Provide the [x, y] coordinate of the cell's center where the given text is located.  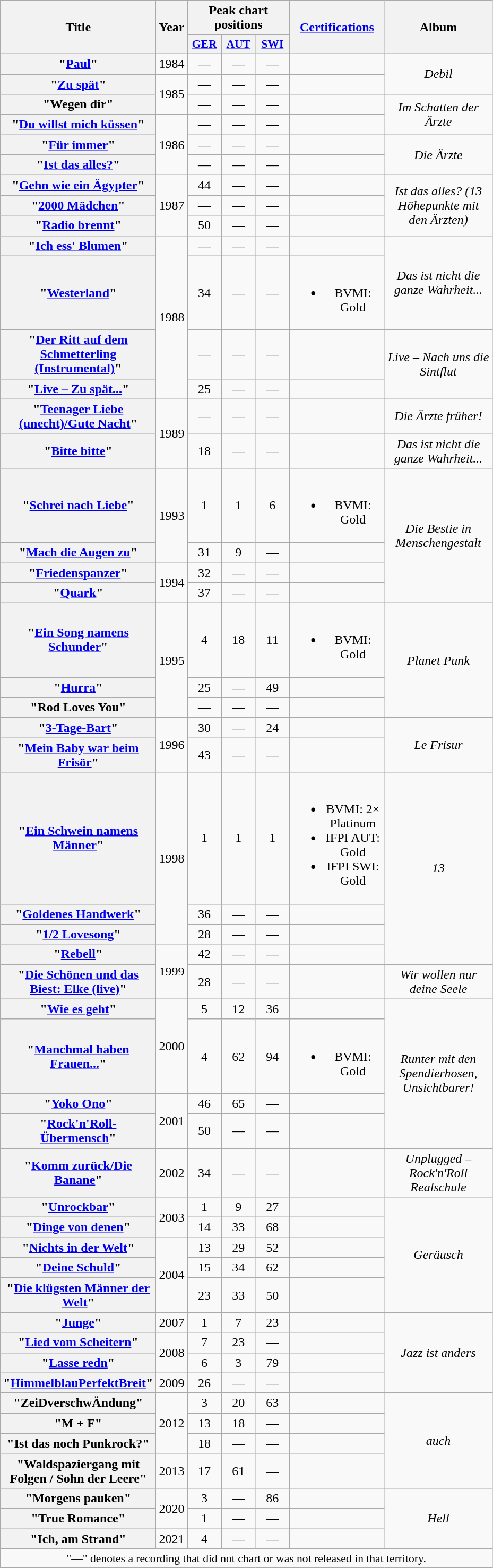
"Teenager Liebe (unecht)/Gute Nacht" [79, 416]
"Du willst mich küssen" [79, 125]
"Ich ess' Blumen" [79, 246]
"Mach die Augen zu" [79, 552]
BVMI: 2× PlatinumIFPI AUT: GoldIFPI SWI: Gold [336, 838]
52 [272, 1248]
Hell [438, 1518]
AUT [238, 45]
Debil [438, 74]
"HimmelblauPerfektBreit" [79, 1383]
"Mein Baby war beim Frisör" [79, 755]
"Für immer" [79, 145]
24 [272, 728]
"True Romance" [79, 1518]
Runter mit den Spendierhosen, Unsichtbarer! [438, 1074]
2021 [172, 1539]
5 [204, 1009]
1987 [172, 205]
"Wegen dir" [79, 104]
"Quark" [79, 593]
"Dinge von denen" [79, 1227]
86 [272, 1498]
"Yoko Ono" [79, 1103]
"Der Ritt auf dem Schmetterling (Instrumental)" [79, 354]
"3-Tage-Bart" [79, 728]
2003 [172, 1217]
"Morgens pauken" [79, 1498]
1998 [172, 858]
46 [204, 1103]
Live – Nach uns die Sintflut [438, 364]
2013 [172, 1470]
"Bitte bitte" [79, 451]
"Ist das alles?" [79, 165]
Wir wollen nur deine Seele [438, 981]
"Nichts in der Welt" [79, 1248]
"—" denotes a recording that did not chart or was not released in that territory. [246, 1558]
1995 [172, 660]
"Ist das noch Punkrock?" [79, 1443]
"Westerland" [79, 293]
1988 [172, 317]
2007 [172, 1322]
65 [238, 1103]
GER [204, 45]
37 [204, 593]
"Hurra" [79, 687]
1994 [172, 582]
2001 [172, 1120]
"Die Schönen und das Biest: Elke (live)" [79, 981]
Ist das alles? (13 Höhepunkte mit den Ärzten) [438, 205]
Die Ärzte früher! [438, 416]
27 [272, 1207]
Jazz ist anders [438, 1353]
"2000 Mädchen" [79, 205]
"Wie es geht" [79, 1009]
2004 [172, 1275]
44 [204, 185]
auch [438, 1441]
Planet Punk [438, 660]
1999 [172, 972]
12 [238, 1009]
"1/2 Lovesong" [79, 934]
Le Frisur [438, 745]
42 [204, 954]
2009 [172, 1383]
79 [272, 1363]
SWI [272, 45]
"M + F" [79, 1423]
Die Ärzte [438, 155]
Album [438, 28]
2002 [172, 1172]
1985 [172, 94]
30 [204, 728]
"Radio brennt" [79, 225]
"Lasse redn" [79, 1363]
"Deine Schuld" [79, 1268]
"Rock'n'Roll-Übermensch" [79, 1131]
43 [204, 755]
32 [204, 572]
49 [272, 687]
1986 [172, 145]
"Rebell" [79, 954]
"Paul" [79, 64]
68 [272, 1227]
"Waldspaziergang mit Folgen / Sohn der Leere" [79, 1470]
"Unrockbar" [79, 1207]
"Rod Loves You" [79, 708]
1989 [172, 433]
"ZeiDverschwÄndung" [79, 1403]
94 [272, 1056]
2000 [172, 1046]
"Ich, am Strand" [79, 1539]
2008 [172, 1353]
63 [272, 1403]
11 [272, 640]
61 [238, 1470]
Year [172, 28]
15 [204, 1268]
26 [204, 1383]
"Junge" [79, 1322]
"Live – Zu spät..." [79, 389]
Im Schatten der Ärzte [438, 115]
2012 [172, 1423]
"Lied vom Scheitern" [79, 1343]
1984 [172, 64]
Die Bestie in Menschengestalt [438, 535]
20 [238, 1403]
Unplugged – Rock'n'Roll Realschule [438, 1172]
"Ein Song namens Schunder" [79, 640]
"Ein Schwein namens Männer" [79, 838]
14 [204, 1227]
"Komm zurück/Die Banane" [79, 1172]
1996 [172, 745]
1993 [172, 515]
"Zu spät" [79, 84]
Peak chart positions [238, 18]
17 [204, 1470]
29 [238, 1248]
2020 [172, 1508]
"Die klügsten Männer der Welt" [79, 1295]
"Gehn wie ein Ägypter" [79, 185]
"Schrei nach Liebe" [79, 505]
Certifications [336, 28]
"Goldenes Handwerk" [79, 914]
Title [79, 28]
"Friedenspanzer" [79, 572]
Geräusch [438, 1255]
31 [204, 552]
"Manchmal haben Frauen..." [79, 1056]
